For the text-containing cell, return its midpoint in [x, y] coordinate format. 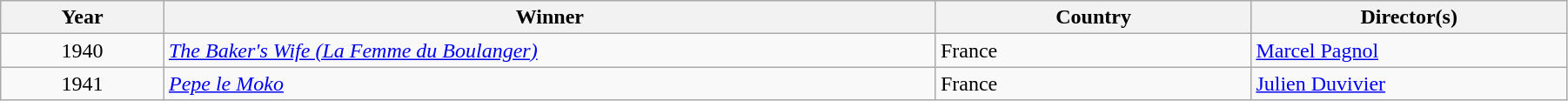
The Baker's Wife (La Femme du Boulanger) [550, 50]
1940 [83, 50]
Marcel Pagnol [1410, 50]
1941 [83, 84]
Pepe le Moko [550, 84]
Year [83, 17]
Director(s) [1410, 17]
Julien Duvivier [1410, 84]
Country [1093, 17]
Winner [550, 17]
